Scan for the cell matching the given text and deliver its (X, Y) coordinate at center. 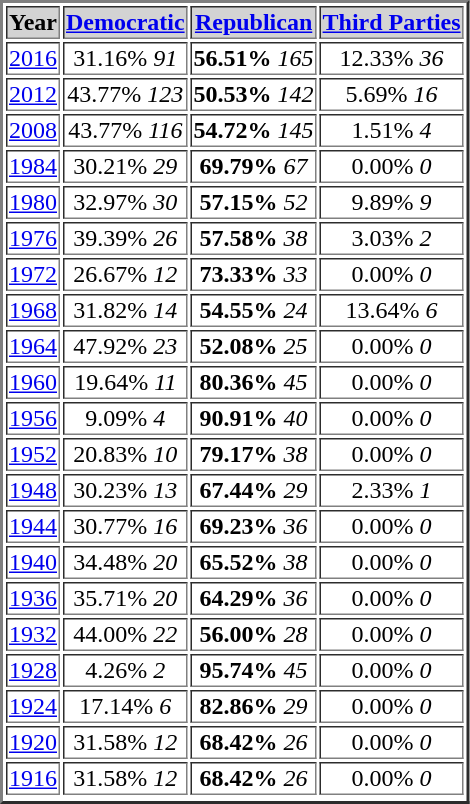
1928 (33, 670)
56.51% 165 (254, 58)
2.33% 1 (392, 490)
73.33% 33 (254, 274)
Year (33, 22)
4.26% 2 (126, 670)
1924 (33, 706)
1936 (33, 598)
30.21% 29 (126, 166)
17.14% 6 (126, 706)
1920 (33, 742)
82.86% 29 (254, 706)
1980 (33, 202)
65.52% 38 (254, 562)
35.71% 20 (126, 598)
54.55% 24 (254, 310)
26.67% 12 (126, 274)
80.36% 45 (254, 382)
1964 (33, 346)
2008 (33, 130)
69.79% 67 (254, 166)
13.64% 6 (392, 310)
12.33% 36 (392, 58)
1960 (33, 382)
1944 (33, 526)
30.23% 13 (126, 490)
67.44% 29 (254, 490)
64.29% 36 (254, 598)
5.69% 16 (392, 94)
56.00% 28 (254, 634)
95.74% 45 (254, 670)
32.97% 30 (126, 202)
90.91% 40 (254, 418)
Third Parties (392, 22)
39.39% 26 (126, 238)
9.09% 4 (126, 418)
54.72% 145 (254, 130)
43.77% 116 (126, 130)
44.00% 22 (126, 634)
Democratic (126, 22)
79.17% 38 (254, 454)
1940 (33, 562)
57.58% 38 (254, 238)
2016 (33, 58)
69.23% 36 (254, 526)
1952 (33, 454)
1948 (33, 490)
52.08% 25 (254, 346)
1956 (33, 418)
30.77% 16 (126, 526)
1984 (33, 166)
47.92% 23 (126, 346)
2012 (33, 94)
20.83% 10 (126, 454)
34.48% 20 (126, 562)
1968 (33, 310)
1932 (33, 634)
50.53% 142 (254, 94)
3.03% 2 (392, 238)
Republican (254, 22)
57.15% 52 (254, 202)
1972 (33, 274)
19.64% 11 (126, 382)
1.51% 4 (392, 130)
43.77% 123 (126, 94)
31.82% 14 (126, 310)
1916 (33, 778)
9.89% 9 (392, 202)
1976 (33, 238)
31.16% 91 (126, 58)
